Extract the (X, Y) coordinate from the center of the cell holding the provided text.  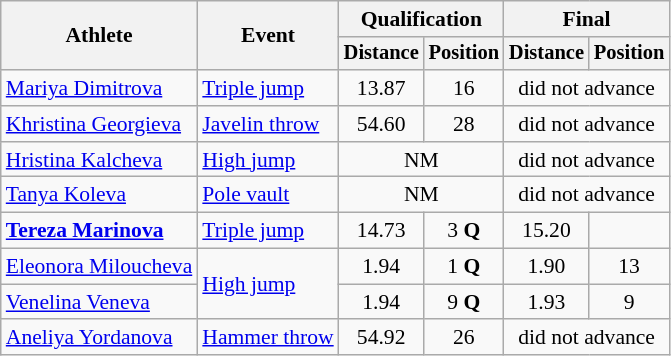
Khristina Georgieva (100, 124)
9 Q (464, 302)
Event (268, 36)
28 (464, 124)
54.60 (382, 124)
1.93 (546, 302)
Athlete (100, 36)
16 (464, 88)
Hammer throw (268, 338)
26 (464, 338)
Mariya Dimitrova (100, 88)
3 Q (464, 231)
Tanya Koleva (100, 195)
13.87 (382, 88)
15.20 (546, 231)
Javelin throw (268, 124)
Eleonora Miloucheva (100, 267)
54.92 (382, 338)
Pole vault (268, 195)
14.73 (382, 231)
Venelina Veneva (100, 302)
Hristina Kalcheva (100, 160)
Qualification (422, 19)
9 (629, 302)
Tereza Marinova (100, 231)
Aneliya Yordanova (100, 338)
13 (629, 267)
1 Q (464, 267)
Final (586, 19)
1.90 (546, 267)
